Search for the cell housing the specified text and yield its [x, y] center coordinate. 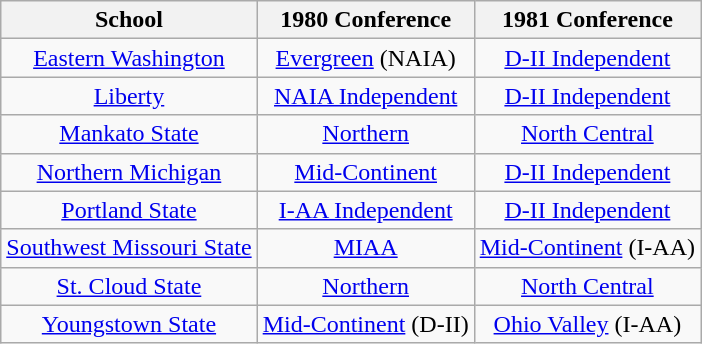
Evergreen (NAIA) [366, 58]
Southwest Missouri State [129, 248]
Portland State [129, 210]
Eastern Washington [129, 58]
MIAA [366, 248]
Mankato State [129, 134]
School [129, 20]
Northern Michigan [129, 172]
Mid-Continent (D-II) [366, 324]
St. Cloud State [129, 286]
I-AA Independent [366, 210]
1981 Conference [587, 20]
Liberty [129, 96]
Mid-Continent [366, 172]
NAIA Independent [366, 96]
1980 Conference [366, 20]
Ohio Valley (I-AA) [587, 324]
Mid-Continent (I-AA) [587, 248]
Youngstown State [129, 324]
